Determine the (x, y) coordinate at the center of the cell enclosing the given text.  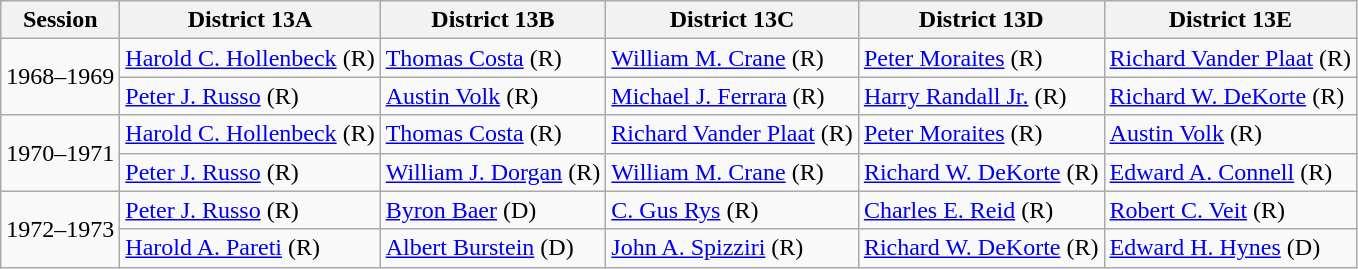
Session (60, 20)
Harold A. Pareti (R) (250, 248)
Michael J. Ferrara (R) (732, 96)
Harry Randall Jr. (R) (981, 96)
C. Gus Rys (R) (732, 210)
William J. Dorgan (R) (493, 172)
Edward H. Hynes (D) (1230, 248)
Albert Burstein (D) (493, 248)
District 13D (981, 20)
1968–1969 (60, 77)
District 13B (493, 20)
1970–1971 (60, 153)
Byron Baer (D) (493, 210)
Edward A. Connell (R) (1230, 172)
1972–1973 (60, 229)
District 13A (250, 20)
John A. Spizziri (R) (732, 248)
District 13C (732, 20)
Robert C. Veit (R) (1230, 210)
Charles E. Reid (R) (981, 210)
District 13E (1230, 20)
